Identify which cell holds the provided text, then report its (x, y) central coordinate. 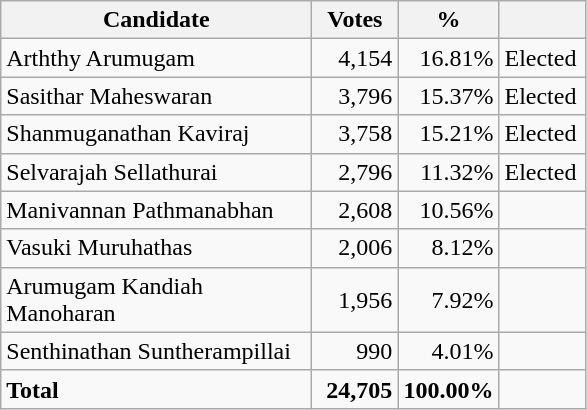
11.32% (448, 172)
Arththy Arumugam (156, 58)
100.00% (448, 389)
Senthinathan Suntherampillai (156, 351)
Candidate (156, 20)
4.01% (448, 351)
Arumugam Kandiah Manoharan (156, 300)
Manivannan Pathmanabhan (156, 210)
3,758 (355, 134)
7.92% (448, 300)
24,705 (355, 389)
15.37% (448, 96)
4,154 (355, 58)
Vasuki Muruhathas (156, 248)
2,796 (355, 172)
16.81% (448, 58)
% (448, 20)
1,956 (355, 300)
990 (355, 351)
10.56% (448, 210)
8.12% (448, 248)
2,006 (355, 248)
3,796 (355, 96)
Shanmuganathan Kaviraj (156, 134)
15.21% (448, 134)
Selvarajah Sellathurai (156, 172)
Votes (355, 20)
Total (156, 389)
2,608 (355, 210)
Sasithar Maheswaran (156, 96)
